For the text-containing cell, return its midpoint in (x, y) coordinate format. 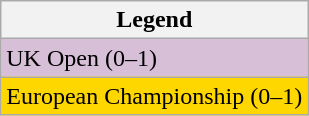
Legend (154, 20)
European Championship (0–1) (154, 96)
UK Open (0–1) (154, 58)
